Scan for the cell matching the given text and deliver its [x, y] coordinate at center. 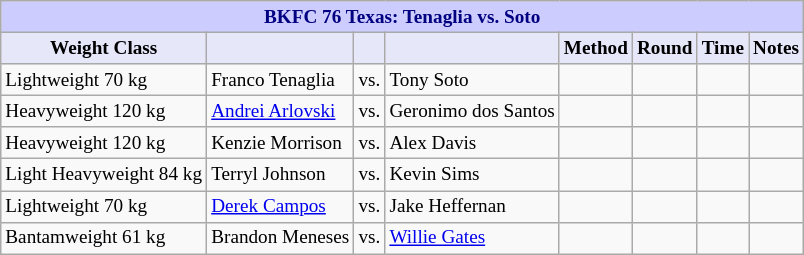
Method [596, 48]
Jake Heffernan [472, 206]
Tony Soto [472, 80]
Franco Tenaglia [280, 80]
BKFC 76 Texas: Tenaglia vs. Soto [402, 17]
Weight Class [104, 48]
Terryl Johnson [280, 175]
Kenzie Morrison [280, 143]
Brandon Meneses [280, 238]
Light Heavyweight 84 kg [104, 175]
Derek Campos [280, 206]
Notes [776, 48]
Willie Gates [472, 238]
Round [664, 48]
Kevin Sims [472, 175]
Time [722, 48]
Bantamweight 61 kg [104, 238]
Alex Davis [472, 143]
Geronimo dos Santos [472, 111]
Andrei Arlovski [280, 111]
